Return the [X, Y] coordinate for the center point of the cell that contains the specified text.  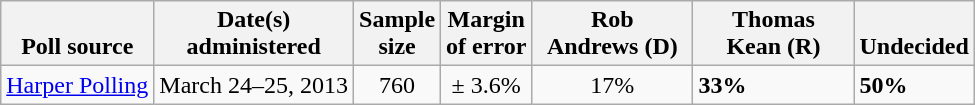
50% [914, 85]
Harper Polling [78, 85]
± 3.6% [486, 85]
Samplesize [398, 34]
Poll source [78, 34]
Marginof error [486, 34]
March 24–25, 2013 [254, 85]
33% [774, 85]
760 [398, 85]
Undecided [914, 34]
RobAndrews (D) [612, 34]
Date(s)administered [254, 34]
17% [612, 85]
ThomasKean (R) [774, 34]
